Provide the (X, Y) coordinate of the cell's center where the given text is located.  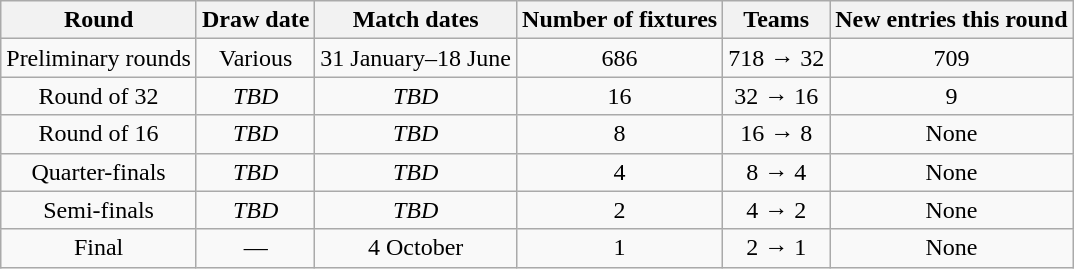
709 (952, 58)
Quarter-finals (99, 172)
Teams (776, 20)
Round of 16 (99, 134)
Number of fixtures (620, 20)
4 (620, 172)
8 → 4 (776, 172)
Preliminary rounds (99, 58)
Final (99, 248)
4 → 2 (776, 210)
32 → 16 (776, 96)
Draw date (255, 20)
New entries this round (952, 20)
16 → 8 (776, 134)
4 October (416, 248)
8 (620, 134)
Match dates (416, 20)
718 → 32 (776, 58)
686 (620, 58)
Various (255, 58)
2 → 1 (776, 248)
Round of 32 (99, 96)
— (255, 248)
16 (620, 96)
Semi-finals (99, 210)
2 (620, 210)
31 January–18 June (416, 58)
Round (99, 20)
1 (620, 248)
9 (952, 96)
